From the cell containing the given text, extract its center point as [X, Y] coordinate. 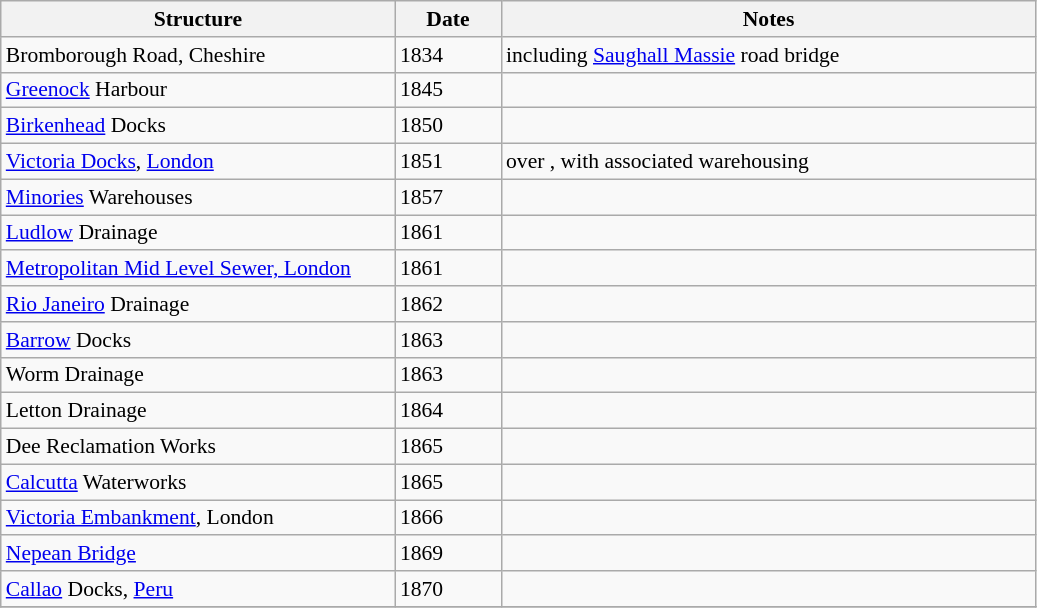
1870 [448, 589]
Notes [768, 19]
1845 [448, 90]
1851 [448, 162]
1862 [448, 304]
Birkenhead Docks [198, 126]
Victoria Docks, London [198, 162]
Victoria Embankment, London [198, 518]
Metropolitan Mid Level Sewer, London [198, 269]
Rio Janeiro Drainage [198, 304]
Minories Warehouses [198, 197]
Date [448, 19]
Barrow Docks [198, 340]
Callao Docks, Peru [198, 589]
including Saughall Massie road bridge [768, 55]
over , with associated warehousing [768, 162]
1857 [448, 197]
Structure [198, 19]
Ludlow Drainage [198, 233]
1864 [448, 411]
Letton Drainage [198, 411]
1866 [448, 518]
Worm Drainage [198, 375]
Bromborough Road, Cheshire [198, 55]
1834 [448, 55]
1850 [448, 126]
1869 [448, 554]
Calcutta Waterworks [198, 482]
Greenock Harbour [198, 90]
Nepean Bridge [198, 554]
Dee Reclamation Works [198, 447]
